Scan for the cell matching the given text and deliver its [X, Y] coordinate at center. 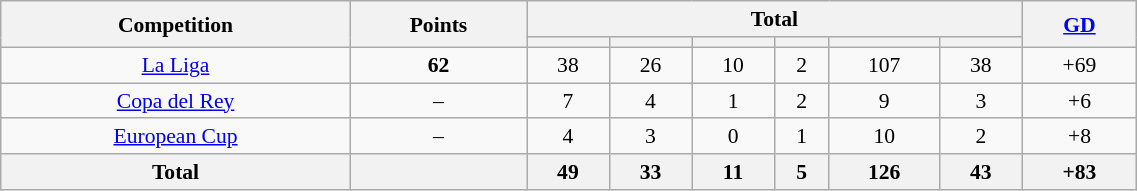
11 [734, 172]
La Liga [176, 65]
Points [438, 24]
49 [568, 172]
9 [884, 101]
33 [650, 172]
126 [884, 172]
+83 [1080, 172]
GD [1080, 24]
0 [734, 136]
5 [801, 172]
107 [884, 65]
Copa del Rey [176, 101]
+6 [1080, 101]
7 [568, 101]
26 [650, 65]
+8 [1080, 136]
43 [982, 172]
European Cup [176, 136]
Competition [176, 24]
62 [438, 65]
+69 [1080, 65]
